Return the (x, y) coordinate for the center point of the cell that contains the specified text.  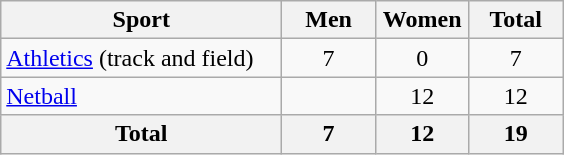
Athletics (track and field) (142, 58)
Men (329, 20)
Sport (142, 20)
Women (422, 20)
0 (422, 58)
19 (516, 134)
Netball (142, 96)
